Output the (x, y) coordinate of the center of the cell containing the given text.  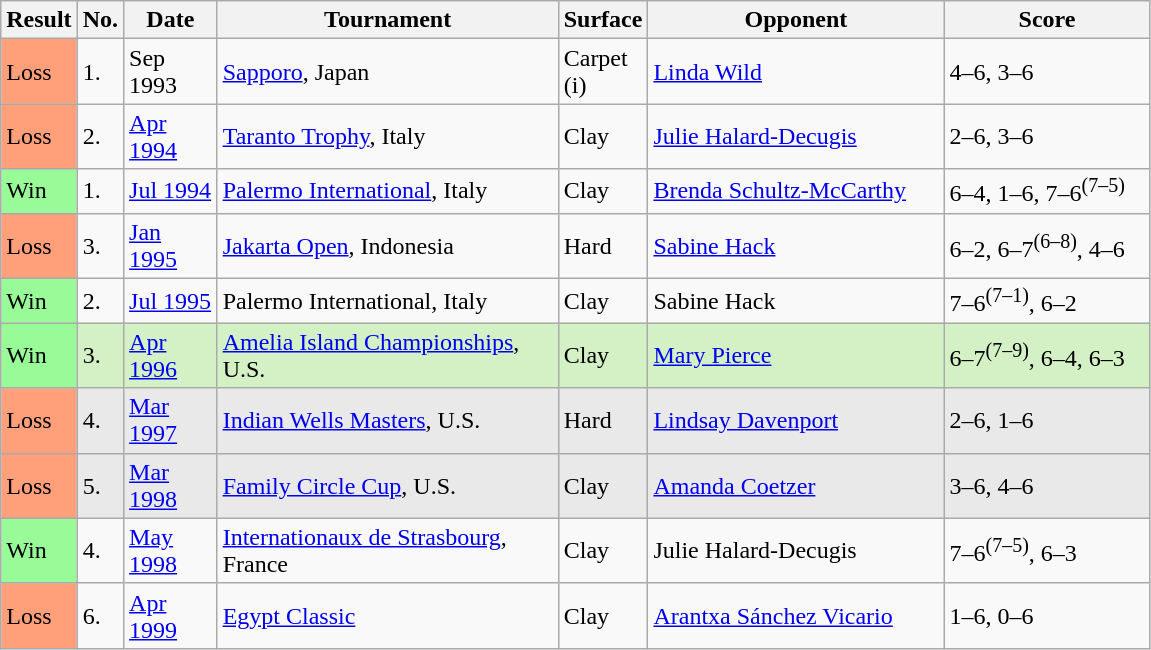
7–6(7–5), 6–3 (1047, 550)
Mar 1997 (171, 420)
Carpet (i) (603, 72)
Jul 1994 (171, 192)
2–6, 3–6 (1047, 136)
1–6, 0–6 (1047, 616)
Mary Pierce (796, 356)
Score (1047, 20)
Brenda Schultz-McCarthy (796, 192)
Jakarta Open, Indonesia (388, 246)
2–6, 1–6 (1047, 420)
Date (171, 20)
6–4, 1–6, 7–6(7–5) (1047, 192)
Internationaux de Strasbourg, France (388, 550)
May 1998 (171, 550)
Amanda Coetzer (796, 486)
6. (100, 616)
Arantxa Sánchez Vicario (796, 616)
Result (39, 20)
4–6, 3–6 (1047, 72)
7–6(7–1), 6–2 (1047, 302)
Tournament (388, 20)
Linda Wild (796, 72)
No. (100, 20)
Sapporo, Japan (388, 72)
3–6, 4–6 (1047, 486)
Jul 1995 (171, 302)
Taranto Trophy, Italy (388, 136)
Mar 1998 (171, 486)
6–2, 6–7(6–8), 4–6 (1047, 246)
Sep 1993 (171, 72)
Apr 1994 (171, 136)
Jan 1995 (171, 246)
Surface (603, 20)
Indian Wells Masters, U.S. (388, 420)
Apr 1999 (171, 616)
Opponent (796, 20)
Family Circle Cup, U.S. (388, 486)
Egypt Classic (388, 616)
6–7(7–9), 6–4, 6–3 (1047, 356)
Apr 1996 (171, 356)
5. (100, 486)
Amelia Island Championships, U.S. (388, 356)
Lindsay Davenport (796, 420)
